Pinpoint the cell where the given text exists, returning its [x, y] midpoint coordinate. 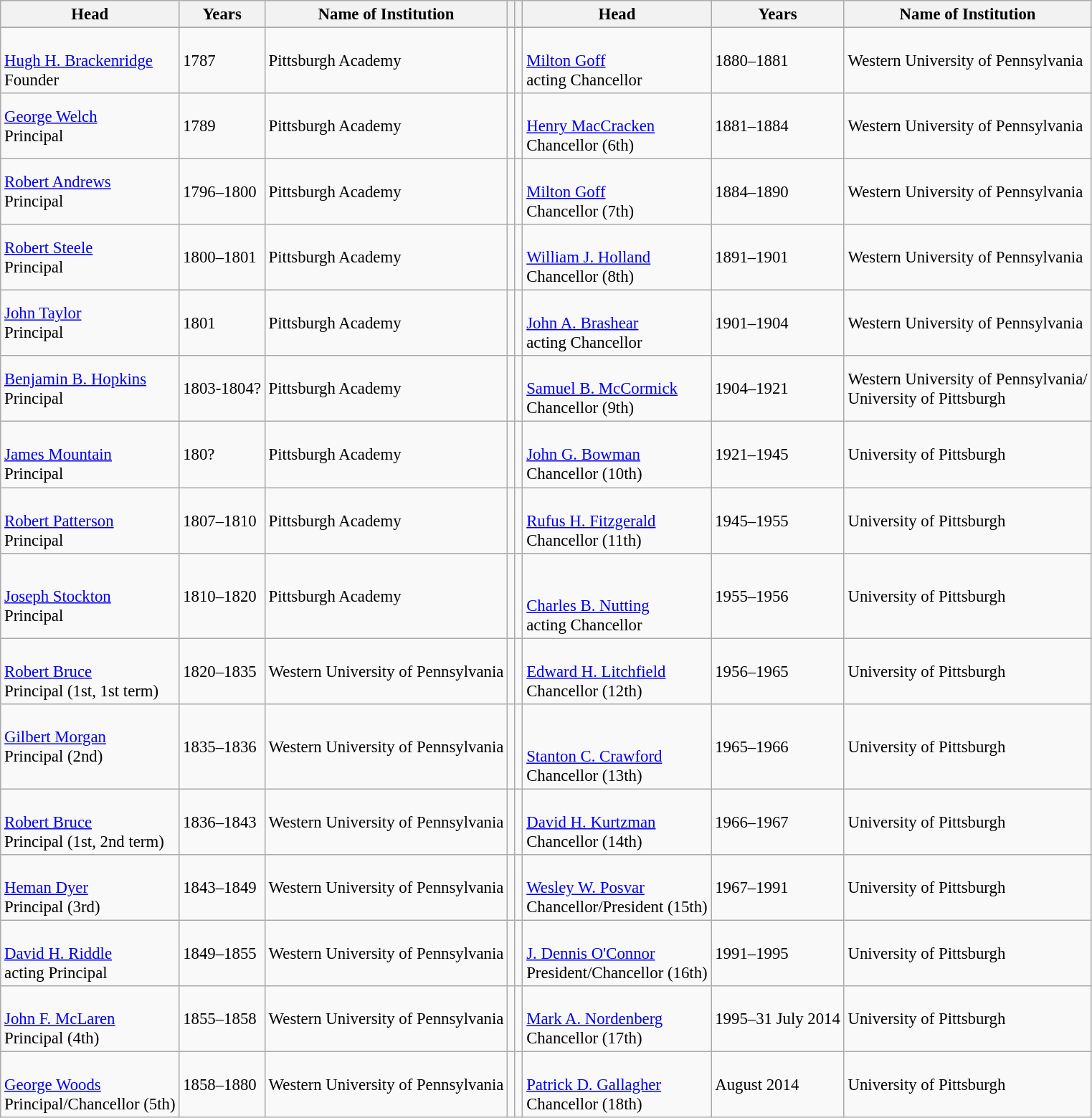
1789 [222, 126]
1835–1836 [222, 746]
1884–1890 [777, 192]
John TaylorPrincipal [90, 323]
1966–1967 [777, 822]
J. Dennis O'ConnorPresident/Chancellor (16th) [617, 953]
1807–1810 [222, 521]
1901–1904 [777, 323]
1843–1849 [222, 888]
Robert BrucePrincipal (1st, 1st term) [90, 671]
Robert PattersonPrincipal [90, 521]
Milton GoffChancellor (7th) [617, 192]
Robert SteelePrincipal [90, 257]
Milton Goffacting Chancellor [617, 61]
1810–1820 [222, 595]
August 2014 [777, 1084]
1967–1991 [777, 888]
1787 [222, 61]
1855–1858 [222, 1019]
1991–1995 [777, 953]
Robert AndrewsPrincipal [90, 192]
Edward H. LitchfieldChancellor (12th) [617, 671]
Hugh H. BrackenridgeFounder [90, 61]
Patrick D. GallagherChancellor (18th) [617, 1084]
George WoodsPrincipal/Chancellor (5th) [90, 1084]
Wesley W. PosvarChancellor/President (15th) [617, 888]
1881–1884 [777, 126]
1995–31 July 2014 [777, 1019]
William J. HollandChancellor (8th) [617, 257]
Charles B. Nuttingacting Chancellor [617, 595]
John A. Brashearacting Chancellor [617, 323]
John F. McLarenPrincipal (4th) [90, 1019]
Joseph StocktonPrincipal [90, 595]
Robert BrucePrincipal (1st, 2nd term) [90, 822]
Western University of Pennsylvania/University of Pittsburgh [968, 389]
Benjamin B. HopkinsPrincipal [90, 389]
1858–1880 [222, 1084]
1836–1843 [222, 822]
Henry MacCrackenChancellor (6th) [617, 126]
1891–1901 [777, 257]
1965–1966 [777, 746]
Mark A. NordenbergChancellor (17th) [617, 1019]
1955–1956 [777, 595]
1880–1881 [777, 61]
Gilbert MorganPrincipal (2nd) [90, 746]
George WelchPrincipal [90, 126]
1956–1965 [777, 671]
James MountainPrincipal [90, 455]
1849–1855 [222, 953]
John G. BowmanChancellor (10th) [617, 455]
David H. KurtzmanChancellor (14th) [617, 822]
Stanton C. CrawfordChancellor (13th) [617, 746]
1904–1921 [777, 389]
Samuel B. McCormickChancellor (9th) [617, 389]
Heman DyerPrincipal (3rd) [90, 888]
1803-1804? [222, 389]
1796–1800 [222, 192]
1945–1955 [777, 521]
1820–1835 [222, 671]
180? [222, 455]
1801 [222, 323]
1921–1945 [777, 455]
David H. Riddleacting Principal [90, 953]
Rufus H. FitzgeraldChancellor (11th) [617, 521]
1800–1801 [222, 257]
